For the text-containing cell, return its midpoint in [x, y] coordinate format. 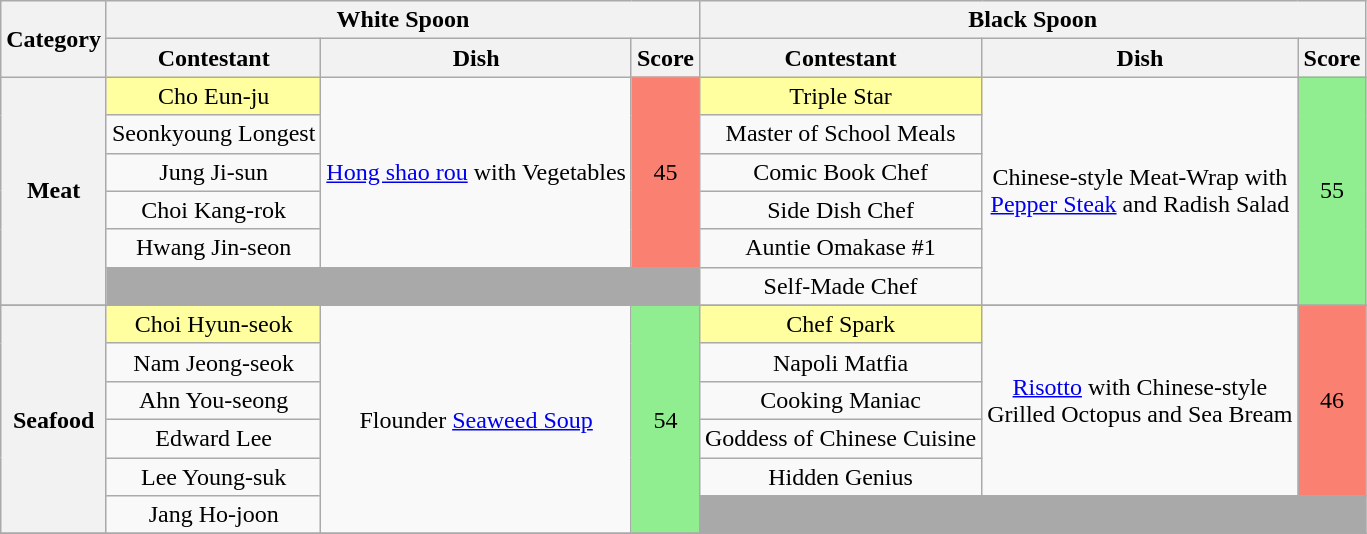
Flounder Seaweed Soup [476, 419]
Side Dish Chef [840, 210]
Ahn You-seong [213, 400]
Meat [54, 191]
Goddess of Chinese Cuisine [840, 438]
Hong shao rou with Vegetables [476, 172]
54 [665, 419]
Nam Jeong-seok [213, 362]
Triple Star [840, 96]
Chef Spark [840, 324]
Risotto with Chinese-style Grilled Octopus and Sea Bream [1140, 400]
Choi Kang-rok [213, 210]
55 [1332, 191]
Choi Hyun-seok [213, 324]
Category [54, 39]
46 [1332, 400]
Napoli Matfia [840, 362]
Auntie Omakase #1 [840, 248]
Master of School Meals [840, 134]
Hidden Genius [840, 477]
45 [665, 172]
Jung Ji-sun [213, 172]
Comic Book Chef [840, 172]
Black Spoon [1032, 20]
Seafood [54, 419]
Jang Ho-joon [213, 515]
Seonkyoung Longest [213, 134]
Self-Made Chef [840, 286]
Cho Eun-ju [213, 96]
Cooking Maniac [840, 400]
White Spoon [402, 20]
Lee Young-suk [213, 477]
Edward Lee [213, 438]
Chinese-style Meat-Wrap with Pepper Steak and Radish Salad [1140, 191]
Hwang Jin-seon [213, 248]
